Search for the cell housing the specified text and yield its (X, Y) center coordinate. 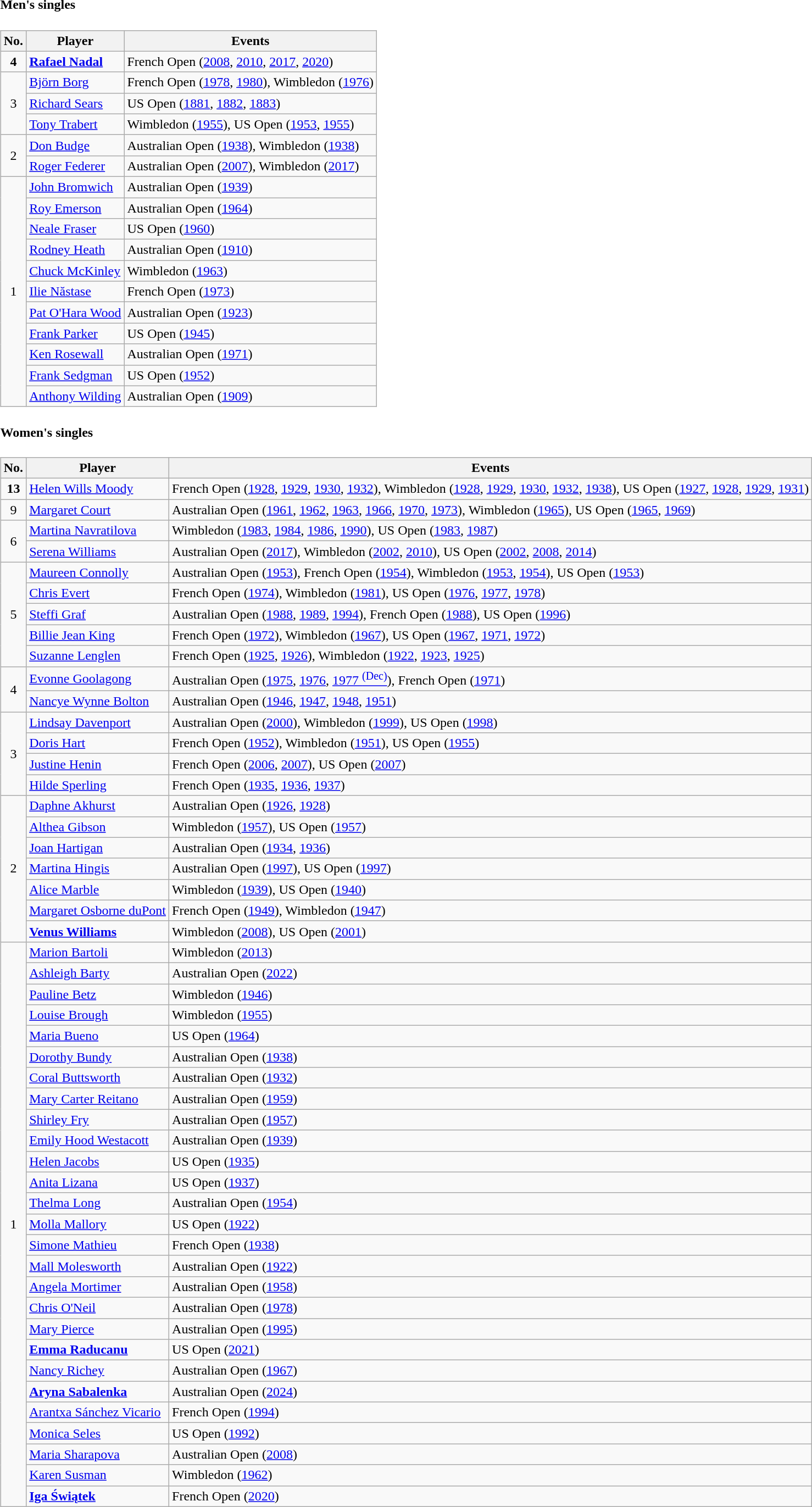
Althea Gibson (98, 827)
Mall Molesworth (98, 1266)
Australian Open (1988, 1989, 1994), French Open (1988), US Open (1996) (491, 614)
Chuck McKinley (75, 271)
Maureen Connolly (98, 572)
Björn Borg (75, 82)
French Open (1925, 1926), Wimbledon (1922, 1923, 1925) (491, 656)
Australian Open (1923) (251, 313)
US Open (1922) (491, 1224)
Wimbledon (1946) (491, 994)
Wimbledon (1955), US Open (1953, 1955) (251, 124)
Wimbledon (2008), US Open (2001) (491, 931)
Karen Susman (98, 1475)
Mary Pierce (98, 1329)
Australian Open (1964) (251, 208)
Pauline Betz (98, 994)
Evonne Goolagong (98, 679)
Neale Fraser (75, 229)
Maria Bueno (98, 1036)
Nancye Wynne Bolton (98, 702)
French Open (2020) (491, 1496)
Simone Mathieu (98, 1245)
French Open (1972), Wimbledon (1967), US Open (1967, 1971, 1972) (491, 635)
Wimbledon (1939), US Open (1940) (491, 889)
French Open (1994) (491, 1413)
Australian Open (1958) (491, 1287)
Aryna Sabalenka (98, 1392)
Emma Raducanu (98, 1350)
Dorothy Bundy (98, 1057)
French Open (1938) (491, 1245)
Australian Open (1954) (491, 1203)
Wimbledon (1963) (251, 271)
Australian Open (1975, 1976, 1977 (Dec)), French Open (1971) (491, 679)
US Open (1952) (251, 375)
6 (13, 541)
Shirley Fry (98, 1120)
Australian Open (2022) (491, 973)
Australian Open (1938), Wimbledon (1938) (251, 145)
Nancy Richey (98, 1371)
US Open (1937) (491, 1182)
French Open (1949), Wimbledon (1947) (491, 910)
Australian Open (1922) (491, 1266)
Hilde Sperling (98, 785)
French Open (1928, 1929, 1930, 1932), Wimbledon (1928, 1929, 1930, 1932, 1938), US Open (1927, 1928, 1929, 1931) (491, 489)
Australian Open (1957) (491, 1120)
Roger Federer (75, 166)
Margaret Osborne duPont (98, 910)
Roy Emerson (75, 208)
Anthony Wilding (75, 396)
French Open (1952), Wimbledon (1951), US Open (1955) (491, 743)
Australian Open (1961, 1962, 1963, 1966, 1970, 1973), Wimbledon (1965), US Open (1965, 1969) (491, 510)
Chris O'Neil (98, 1308)
Australian Open (1932) (491, 1078)
Australian Open (1910) (251, 250)
Australian Open (1926, 1928) (491, 806)
Wimbledon (1957), US Open (1957) (491, 827)
Venus Williams (98, 931)
Australian Open (1959) (491, 1099)
Molla Mallory (98, 1224)
Doris Hart (98, 743)
Anita Lizana (98, 1182)
US Open (1992) (491, 1433)
Wimbledon (1955) (491, 1015)
Australian Open (1967) (491, 1371)
French Open (1978, 1980), Wimbledon (1976) (251, 82)
Joan Hartigan (98, 848)
Justine Henin (98, 764)
Australian Open (2007), Wimbledon (2017) (251, 166)
9 (13, 510)
Ken Rosewall (75, 354)
Don Budge (75, 145)
Iga Świątek (98, 1496)
Richard Sears (75, 103)
Australian Open (1953), French Open (1954), Wimbledon (1953, 1954), US Open (1953) (491, 572)
Mary Carter Reitano (98, 1099)
Frank Sedgman (75, 375)
Angela Mortimer (98, 1287)
US Open (1960) (251, 229)
US Open (1964) (491, 1036)
Australian Open (1938) (491, 1057)
French Open (2008, 2010, 2017, 2020) (251, 62)
Australian Open (1971) (251, 354)
Ilie Năstase (75, 292)
French Open (2006, 2007), US Open (2007) (491, 764)
Australian Open (1909) (251, 396)
Tony Trabert (75, 124)
Serena Williams (98, 552)
Lindsay Davenport (98, 722)
US Open (2021) (491, 1350)
Chris Evert (98, 593)
Australian Open (1997), US Open (1997) (491, 869)
Coral Buttsworth (98, 1078)
5 (13, 614)
Wimbledon (1983, 1984, 1986, 1990), US Open (1983, 1987) (491, 531)
Rafael Nadal (75, 62)
Arantxa Sánchez Vicario (98, 1413)
Margaret Court (98, 510)
Wimbledon (1962) (491, 1475)
Pat O'Hara Wood (75, 313)
John Bromwich (75, 187)
Australian Open (2008) (491, 1454)
Billie Jean King (98, 635)
Australian Open (2000), Wimbledon (1999), US Open (1998) (491, 722)
Thelma Long (98, 1203)
Wimbledon (2013) (491, 952)
Helen Jacobs (98, 1161)
Australian Open (1978) (491, 1308)
Steffi Graf (98, 614)
US Open (1935) (491, 1161)
Australian Open (1995) (491, 1329)
Suzanne Lenglen (98, 656)
Alice Marble (98, 889)
French Open (1973) (251, 292)
Daphne Akhurst (98, 806)
French Open (1935, 1936, 1937) (491, 785)
Louise Brough (98, 1015)
13 (13, 489)
Monica Seles (98, 1433)
Helen Wills Moody (98, 489)
US Open (1945) (251, 333)
Australian Open (1934, 1936) (491, 848)
Martina Navratilova (98, 531)
Australian Open (2024) (491, 1392)
Australian Open (1946, 1947, 1948, 1951) (491, 702)
Ashleigh Barty (98, 973)
Maria Sharapova (98, 1454)
Australian Open (2017), Wimbledon (2002, 2010), US Open (2002, 2008, 2014) (491, 552)
US Open (1881, 1882, 1883) (251, 103)
Rodney Heath (75, 250)
French Open (1974), Wimbledon (1981), US Open (1976, 1977, 1978) (491, 593)
Martina Hingis (98, 869)
Emily Hood Westacott (98, 1141)
Marion Bartoli (98, 952)
Frank Parker (75, 333)
